Provide the [X, Y] coordinate of the cell's center where the given text is located.  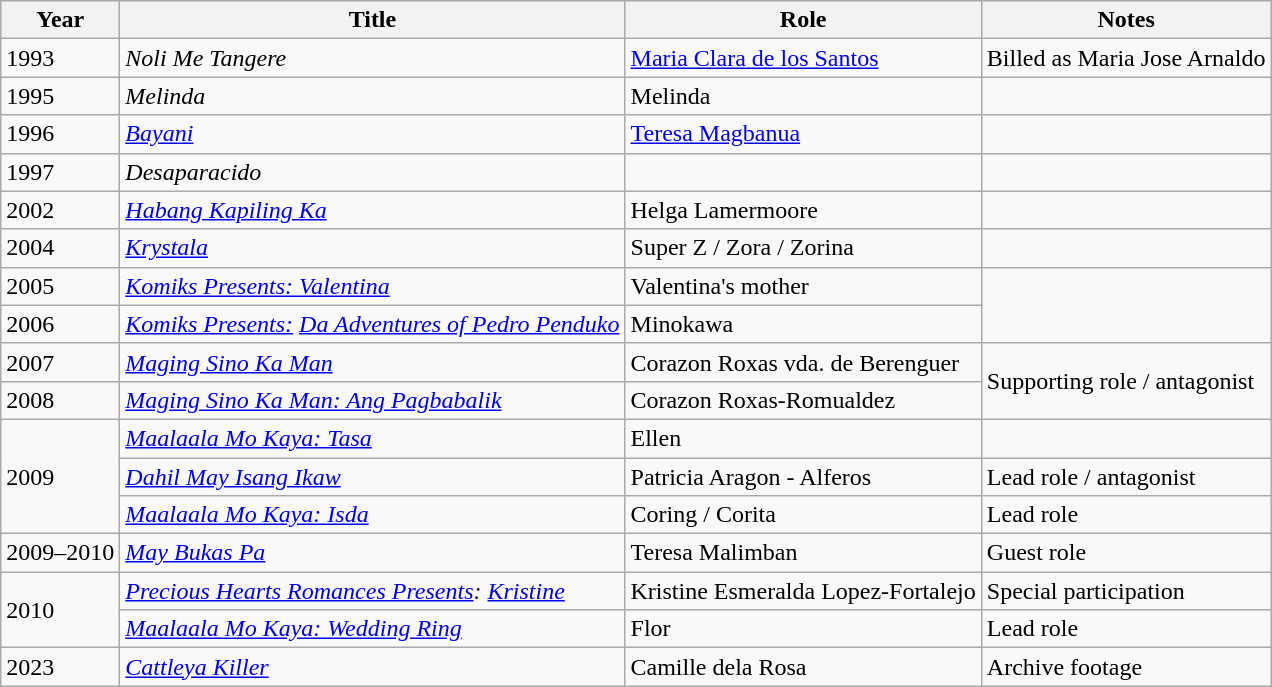
Valentina's mother [803, 286]
Flor [803, 629]
Archive footage [1126, 667]
Notes [1126, 20]
Precious Hearts Romances Presents: Kristine [372, 591]
Guest role [1126, 553]
1993 [60, 58]
Maging Sino Ka Man [372, 362]
2023 [60, 667]
Lead role / antagonist [1126, 477]
Noli Me Tangere [372, 58]
Super Z / Zora / Zorina [803, 248]
Maalaala Mo Kaya: Wedding Ring [372, 629]
Coring / Corita [803, 515]
2008 [60, 400]
Billed as Maria Jose Arnaldo [1126, 58]
Kristine Esmeralda Lopez-Fortalejo [803, 591]
2005 [60, 286]
2004 [60, 248]
Helga Lamermoore [803, 210]
Corazon Roxas vda. de Berenguer [803, 362]
May Bukas Pa [372, 553]
1996 [60, 134]
2007 [60, 362]
Desaparacido [372, 172]
2006 [60, 324]
Special participation [1126, 591]
Teresa Malimban [803, 553]
Role [803, 20]
Krystala [372, 248]
Teresa Magbanua [803, 134]
Cattleya Killer [372, 667]
Corazon Roxas-Romualdez [803, 400]
Supporting role / antagonist [1126, 381]
Maria Clara de los Santos [803, 58]
Bayani [372, 134]
Maalaala Mo Kaya: Tasa [372, 438]
2009 [60, 476]
1995 [60, 96]
Camille dela Rosa [803, 667]
Minokawa [803, 324]
2010 [60, 610]
Dahil May Isang Ikaw [372, 477]
Title [372, 20]
2009–2010 [60, 553]
Ellen [803, 438]
Patricia Aragon - Alferos [803, 477]
2002 [60, 210]
1997 [60, 172]
Komiks Presents: Da Adventures of Pedro Penduko [372, 324]
Komiks Presents: Valentina [372, 286]
Habang Kapiling Ka [372, 210]
Maalaala Mo Kaya: Isda [372, 515]
Year [60, 20]
Maging Sino Ka Man: Ang Pagbabalik [372, 400]
